For the text-containing cell, return its midpoint in (X, Y) coordinate format. 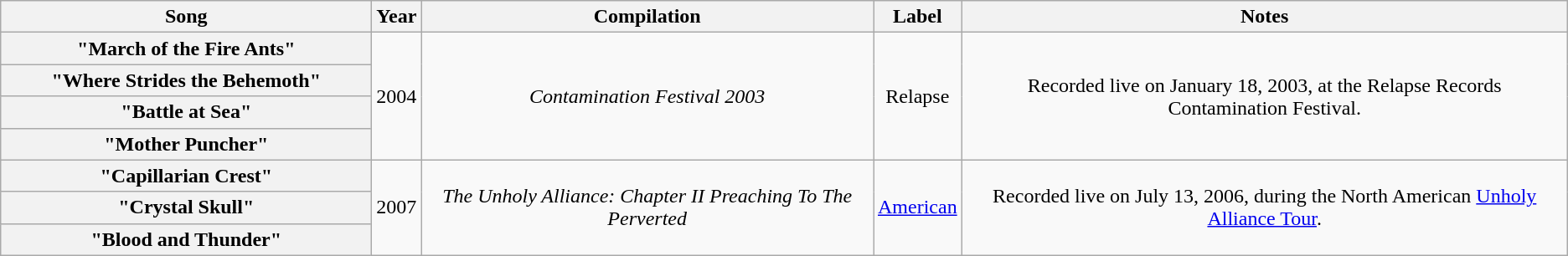
Notes (1265, 17)
"Mother Puncher" (186, 144)
The Unholy Alliance: Chapter II Preaching To The Perverted (647, 207)
2007 (397, 207)
Relapse (917, 96)
"Blood and Thunder" (186, 239)
"Battle at Sea" (186, 112)
"March of the Fire Ants" (186, 49)
Year (397, 17)
Contamination Festival 2003 (647, 96)
Song (186, 17)
Compilation (647, 17)
American (917, 207)
Recorded live on July 13, 2006, during the North American Unholy Alliance Tour. (1265, 207)
"Where Strides the Behemoth" (186, 80)
2004 (397, 96)
Label (917, 17)
Recorded live on January 18, 2003, at the Relapse Records Contamination Festival. (1265, 96)
"Capillarian Crest" (186, 176)
"Crystal Skull" (186, 207)
